Search for the cell housing the specified text and yield its [X, Y] center coordinate. 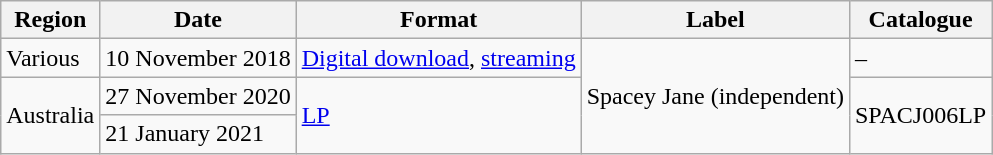
Australia [50, 115]
27 November 2020 [198, 96]
Catalogue [920, 20]
Various [50, 58]
21 January 2021 [198, 134]
– [920, 58]
10 November 2018 [198, 58]
Format [438, 20]
Date [198, 20]
Digital download, streaming [438, 58]
Region [50, 20]
Spacey Jane (independent) [715, 96]
SPACJ006LP [920, 115]
Label [715, 20]
LP [438, 115]
